For the text-containing cell, return its midpoint in [X, Y] coordinate format. 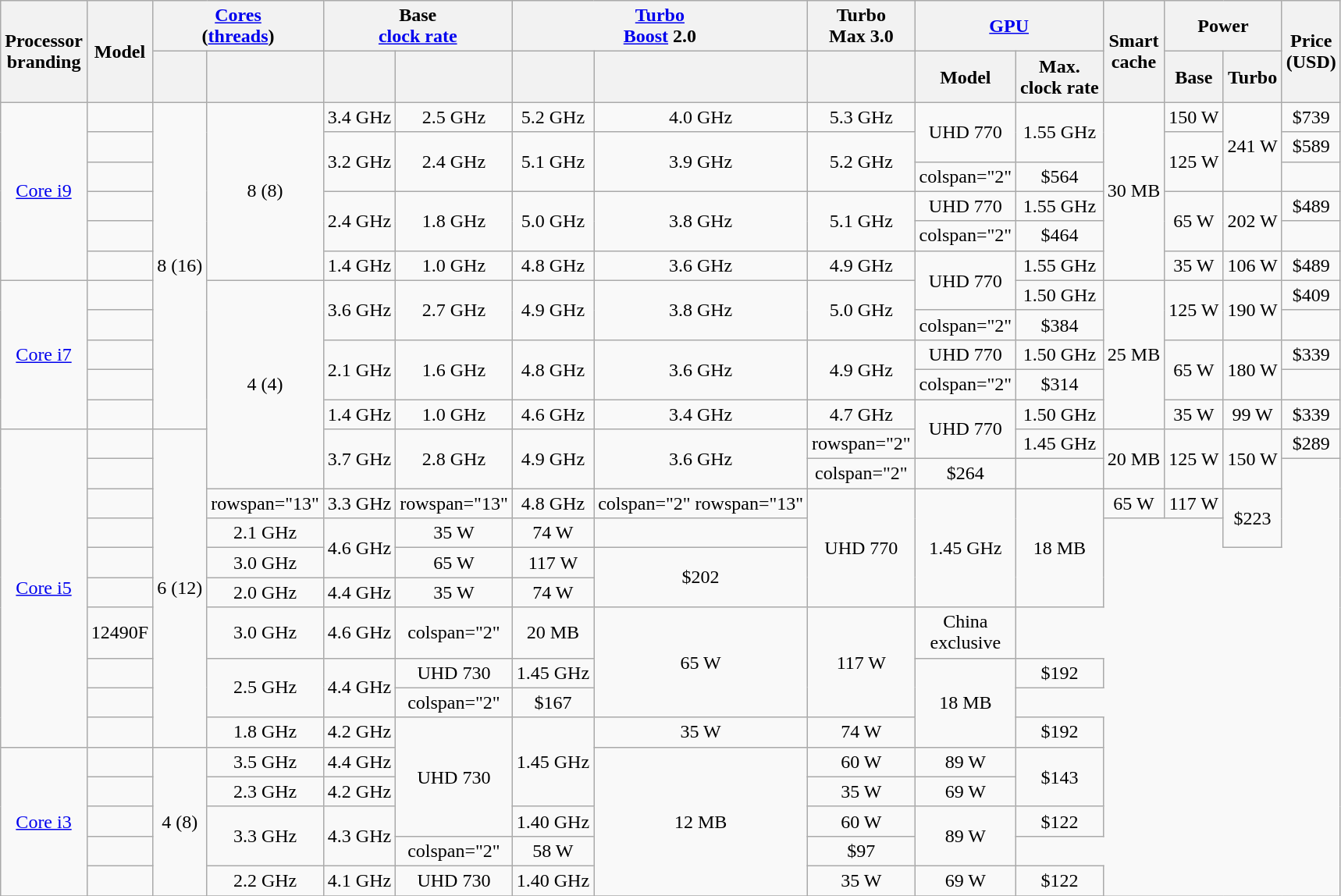
12 MB [701, 821]
GPU [1008, 27]
2.3 GHz [265, 791]
Turbo [1252, 76]
2.0 GHz [265, 592]
Core i9 [44, 191]
241 W [1252, 147]
$384 [1060, 325]
4.3 GHz [359, 836]
6 (12) [180, 588]
Smart cache [1133, 52]
25 MB [1133, 354]
Cores (threads) [239, 27]
30 MB [1133, 191]
Base [1194, 76]
4.7 GHz [862, 414]
4.0 GHz [701, 117]
$143 [1060, 777]
202 W [1252, 221]
2.7 GHz [454, 310]
$564 [1060, 176]
1.6 GHz [454, 369]
$464 [1060, 236]
$264 [966, 474]
2.8 GHz [454, 459]
12490F [119, 632]
180 W [1252, 369]
$314 [1060, 384]
5.3 GHz [862, 117]
106 W [1252, 265]
8 (16) [180, 265]
rowspan="2" [862, 444]
TurboBoost 2.0 [660, 27]
3.9 GHz [701, 162]
Chinaexclusive [966, 632]
3.2 GHz [359, 162]
Core i7 [44, 354]
190 W [1252, 310]
$739 [1311, 117]
3.5 GHz [265, 762]
colspan="2" rowspan="13" [701, 503]
99 W [1252, 414]
3.7 GHz [359, 459]
$97 [862, 851]
$589 [1311, 147]
4 (4) [265, 384]
Power [1224, 27]
Base clock rate [418, 27]
$167 [553, 702]
Core i5 [44, 588]
2.2 GHz [265, 880]
$223 [1252, 518]
4.1 GHz [359, 880]
58 W [553, 851]
8 (8) [265, 191]
Price (USD) [1311, 52]
Turbo Max 3.0 [862, 27]
$289 [1311, 444]
Max. clock rate [1060, 76]
$202 [701, 578]
Core i3 [44, 821]
Processor branding [44, 52]
4 (8) [180, 821]
$409 [1311, 295]
